From the cell containing the given text, extract its center point as [x, y] coordinate. 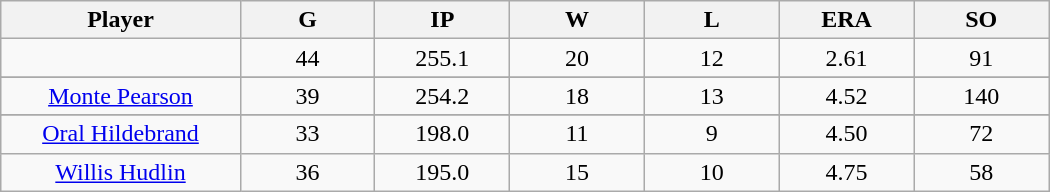
11 [578, 134]
33 [308, 134]
Willis Hudlin [121, 172]
36 [308, 172]
195.0 [442, 172]
91 [982, 58]
255.1 [442, 58]
72 [982, 134]
39 [308, 96]
SO [982, 20]
9 [712, 134]
Player [121, 20]
198.0 [442, 134]
4.52 [846, 96]
10 [712, 172]
2.61 [846, 58]
4.75 [846, 172]
12 [712, 58]
18 [578, 96]
G [308, 20]
13 [712, 96]
44 [308, 58]
20 [578, 58]
58 [982, 172]
254.2 [442, 96]
IP [442, 20]
Monte Pearson [121, 96]
4.50 [846, 134]
140 [982, 96]
15 [578, 172]
W [578, 20]
ERA [846, 20]
L [712, 20]
Oral Hildebrand [121, 134]
